Capture the cell that displays the provided text and extract its (X, Y) central coordinate. 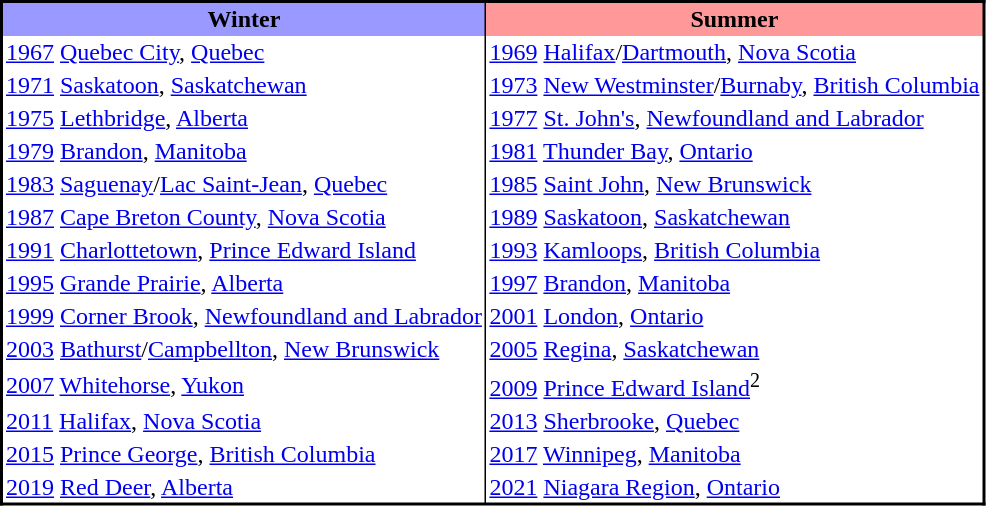
1995 Grande Prairie, Alberta (244, 284)
1977 St. John's, Newfoundland and Labrador (735, 118)
1969 Halifax/Dartmouth, Nova Scotia (735, 52)
1985 Saint John, New Brunswick (735, 184)
1971 Saskatoon, Saskatchewan (244, 86)
2013 Sherbrooke, Quebec (735, 422)
2019 Red Deer, Alberta (244, 488)
2007 Whitehorse, Yukon (244, 386)
1981 Thunder Bay, Ontario (735, 152)
1993 Kamloops, British Columbia (735, 250)
1997 Brandon, Manitoba (735, 284)
1975 Lethbridge, Alberta (244, 118)
Summer (735, 19)
1983 Saguenay/Lac Saint-Jean, Quebec (244, 184)
Winter (244, 19)
2021 Niagara Region, Ontario (735, 488)
2015 Prince George, British Columbia (244, 454)
2001 London, Ontario (735, 316)
1967 Quebec City, Quebec (244, 52)
2009 Prince Edward Island2 (735, 386)
2011 Halifax, Nova Scotia (244, 422)
2005 Regina, Saskatchewan (735, 350)
1987 Cape Breton County, Nova Scotia (244, 218)
2017 Winnipeg, Manitoba (735, 454)
1999 Corner Brook, Newfoundland and Labrador (244, 316)
2003 Bathurst/Campbellton, New Brunswick (244, 350)
1973 New Westminster/Burnaby, British Columbia (735, 86)
1979 Brandon, Manitoba (244, 152)
1991 Charlottetown, Prince Edward Island (244, 250)
1989 Saskatoon, Saskatchewan (735, 218)
